Scan for the cell matching the given text and deliver its (x, y) coordinate at center. 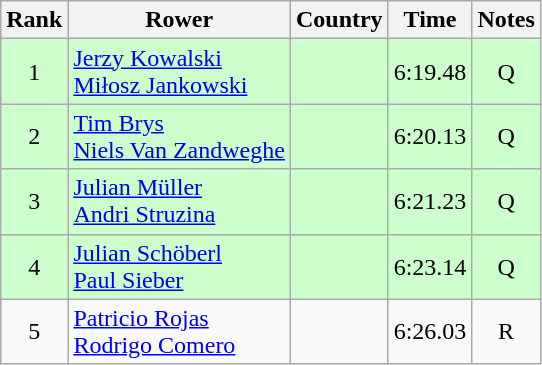
R (506, 332)
6:20.13 (430, 136)
Jerzy KowalskiMiłosz Jankowski (180, 72)
Time (430, 20)
1 (34, 72)
6:21.23 (430, 202)
Julian SchöberlPaul Sieber (180, 266)
Tim BrysNiels Van Zandweghe (180, 136)
4 (34, 266)
3 (34, 202)
Notes (506, 20)
6:23.14 (430, 266)
2 (34, 136)
Julian MüllerAndri Struzina (180, 202)
Patricio RojasRodrigo Comero (180, 332)
6:26.03 (430, 332)
5 (34, 332)
Rank (34, 20)
6:19.48 (430, 72)
Rower (180, 20)
Country (339, 20)
